Detect which cell encompasses the target text, then output its (X, Y) center coordinate. 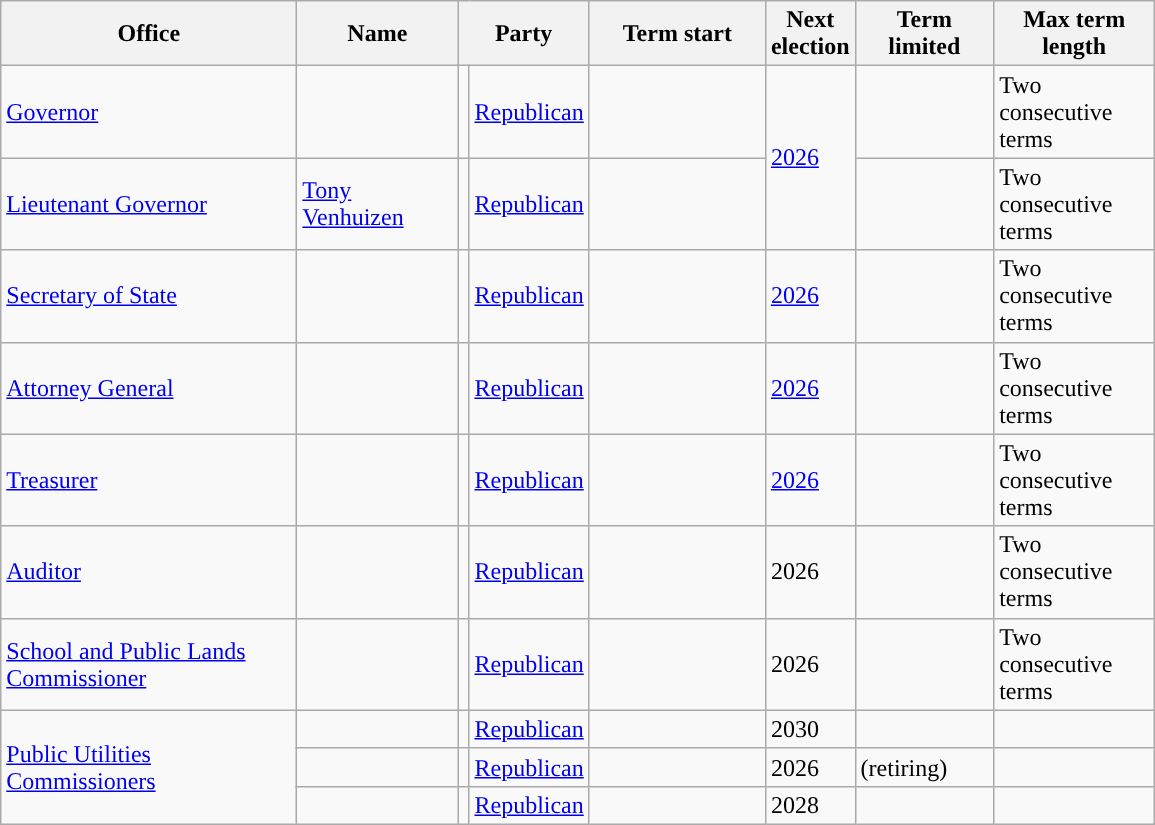
School and Public Lands Commissioner (149, 664)
Max term length (1074, 34)
Attorney General (149, 388)
Term limited (924, 34)
(retiring) (924, 767)
Treasurer (149, 480)
Governor (149, 112)
Term start (677, 34)
Name (378, 34)
2030 (810, 729)
Tony Venhuizen (378, 204)
Office (149, 34)
Public Utilities Commissioners (149, 767)
Lieutenant Governor (149, 204)
Party (524, 34)
Next election (810, 34)
Auditor (149, 572)
Secretary of State (149, 296)
2028 (810, 805)
